Search for the cell housing the specified text and yield its [x, y] center coordinate. 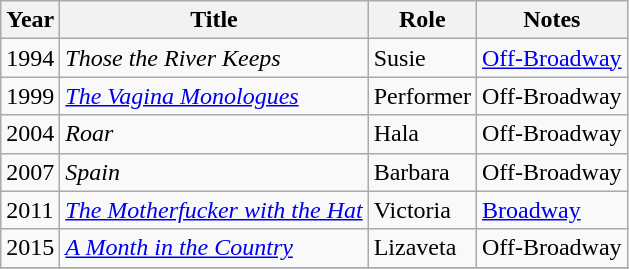
Susie [422, 58]
Broadway [552, 210]
1994 [30, 58]
2007 [30, 172]
A Month in the Country [214, 248]
Title [214, 20]
The Motherfucker with the Hat [214, 210]
Role [422, 20]
1999 [30, 96]
Spain [214, 172]
2011 [30, 210]
Notes [552, 20]
Barbara [422, 172]
Victoria [422, 210]
Performer [422, 96]
2004 [30, 134]
The Vagina Monologues [214, 96]
2015 [30, 248]
Roar [214, 134]
Hala [422, 134]
Those the River Keeps [214, 58]
Lizaveta [422, 248]
Year [30, 20]
